Pinpoint the cell where the given text exists, returning its (X, Y) midpoint coordinate. 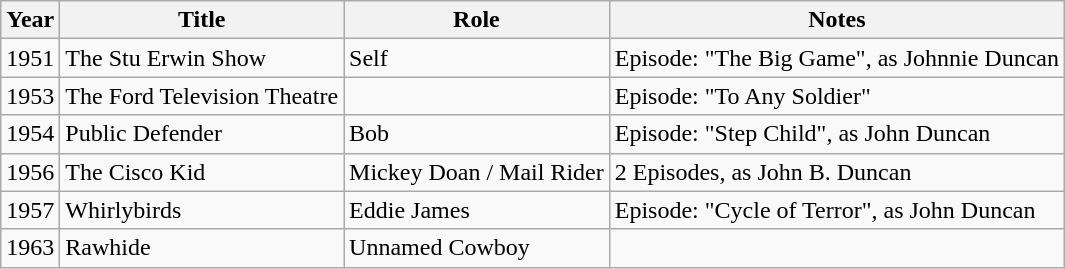
Rawhide (202, 248)
1957 (30, 210)
1954 (30, 134)
Title (202, 20)
1956 (30, 172)
Episode: "Cycle of Terror", as John Duncan (836, 210)
Self (477, 58)
Episode: "Step Child", as John Duncan (836, 134)
Public Defender (202, 134)
The Stu Erwin Show (202, 58)
1963 (30, 248)
The Cisco Kid (202, 172)
Episode: "To Any Soldier" (836, 96)
2 Episodes, as John B. Duncan (836, 172)
The Ford Television Theatre (202, 96)
Whirlybirds (202, 210)
Eddie James (477, 210)
Unnamed Cowboy (477, 248)
1951 (30, 58)
Role (477, 20)
1953 (30, 96)
Notes (836, 20)
Year (30, 20)
Mickey Doan / Mail Rider (477, 172)
Bob (477, 134)
Episode: "The Big Game", as Johnnie Duncan (836, 58)
